From the cell containing the given text, extract its center point as [x, y] coordinate. 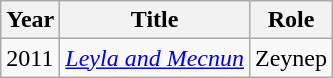
Role [290, 20]
Title [155, 20]
Leyla and Mecnun [155, 58]
Year [30, 20]
Zeynep [290, 58]
2011 [30, 58]
